Determine the [x, y] coordinate at the center of the cell enclosing the given text.  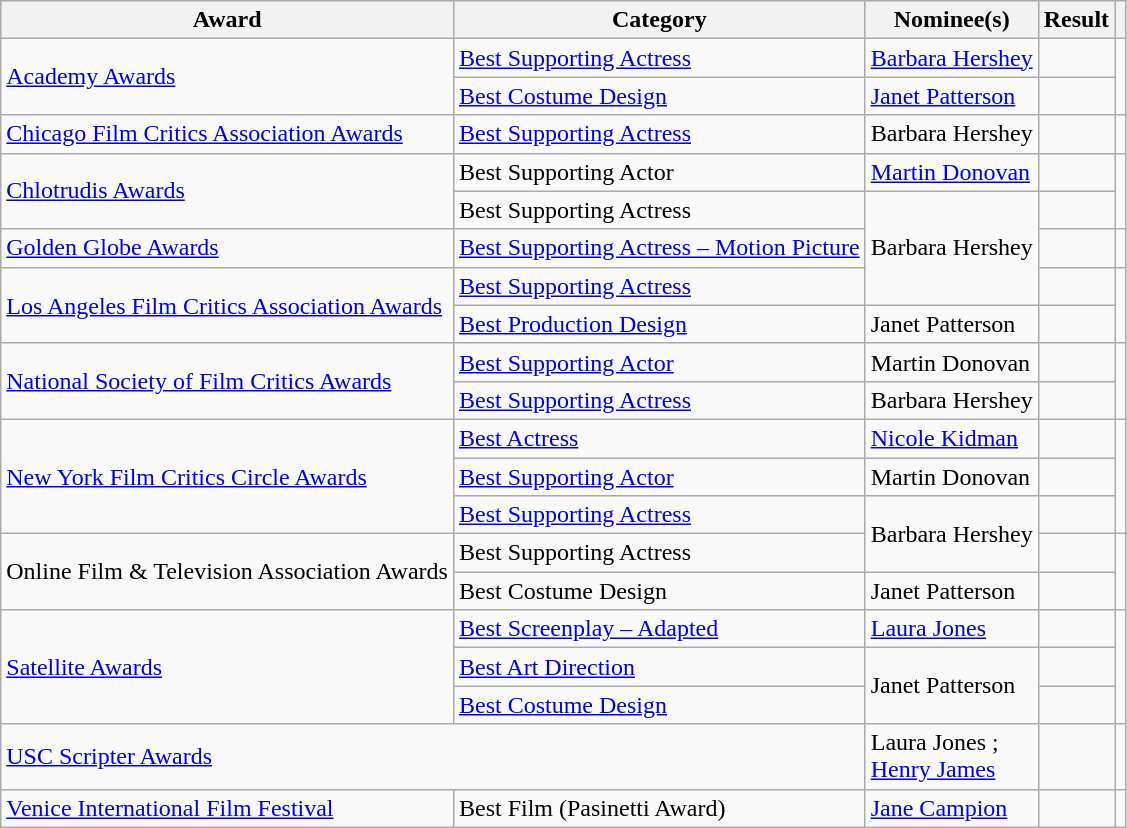
Online Film & Television Association Awards [228, 572]
Academy Awards [228, 77]
Jane Campion [952, 808]
Nicole Kidman [952, 438]
Best Art Direction [659, 667]
Best Actress [659, 438]
Best Supporting Actress – Motion Picture [659, 248]
Nominee(s) [952, 20]
Chicago Film Critics Association Awards [228, 134]
New York Film Critics Circle Awards [228, 476]
Best Screenplay – Adapted [659, 629]
Satellite Awards [228, 667]
Result [1076, 20]
Category [659, 20]
Laura Jones [952, 629]
Los Angeles Film Critics Association Awards [228, 305]
Chlotrudis Awards [228, 191]
USC Scripter Awards [433, 756]
Golden Globe Awards [228, 248]
Venice International Film Festival [228, 808]
Best Production Design [659, 324]
Best Film (Pasinetti Award) [659, 808]
Laura Jones ; Henry James [952, 756]
Award [228, 20]
National Society of Film Critics Awards [228, 381]
